Identify which cell holds the provided text, then report its [x, y] central coordinate. 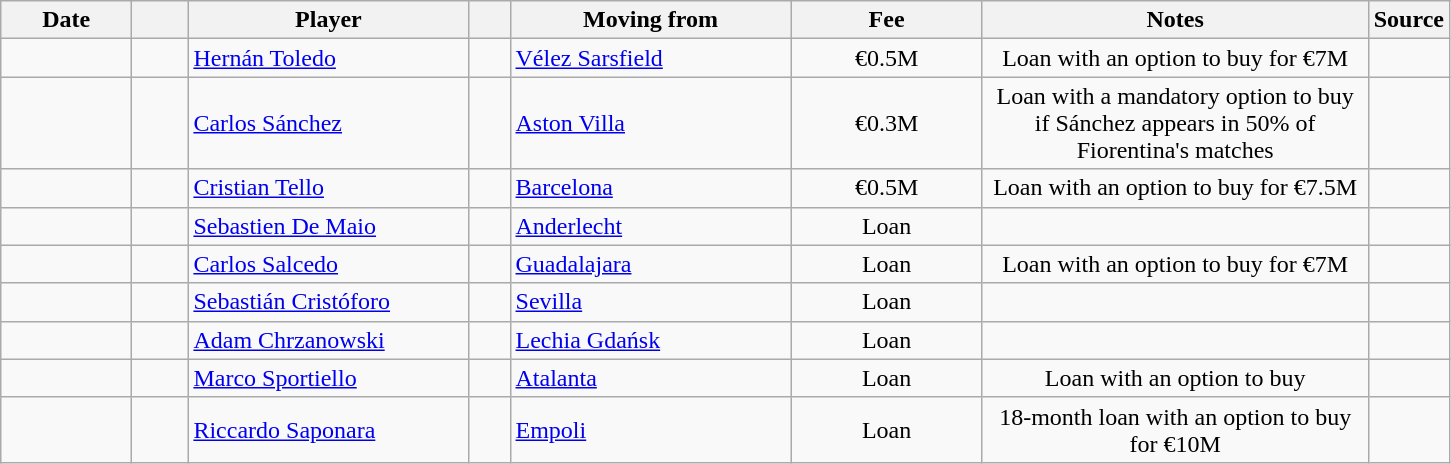
Barcelona [650, 188]
Atalanta [650, 378]
Fee [886, 20]
Sevilla [650, 302]
Player [328, 20]
Anderlecht [650, 226]
Loan with a mandatory option to buy if Sánchez appears in 50% of Fiorentina's matches [1175, 123]
Guadalajara [650, 264]
Empoli [650, 430]
Cristian Tello [328, 188]
18-month loan with an option to buy for €10M [1175, 430]
Source [1408, 20]
Riccardo Saponara [328, 430]
Carlos Salcedo [328, 264]
Loan with an option to buy for €7.5M [1175, 188]
Notes [1175, 20]
Vélez Sarsfield [650, 58]
Adam Chrzanowski [328, 340]
Carlos Sánchez [328, 123]
Sebastián Cristóforo [328, 302]
Aston Villa [650, 123]
Lechia Gdańsk [650, 340]
Date [66, 20]
Moving from [650, 20]
€0.3M [886, 123]
Loan with an option to buy [1175, 378]
Sebastien De Maio [328, 226]
Marco Sportiello [328, 378]
Hernán Toledo [328, 58]
